Scan for the cell matching the given text and deliver its (X, Y) coordinate at center. 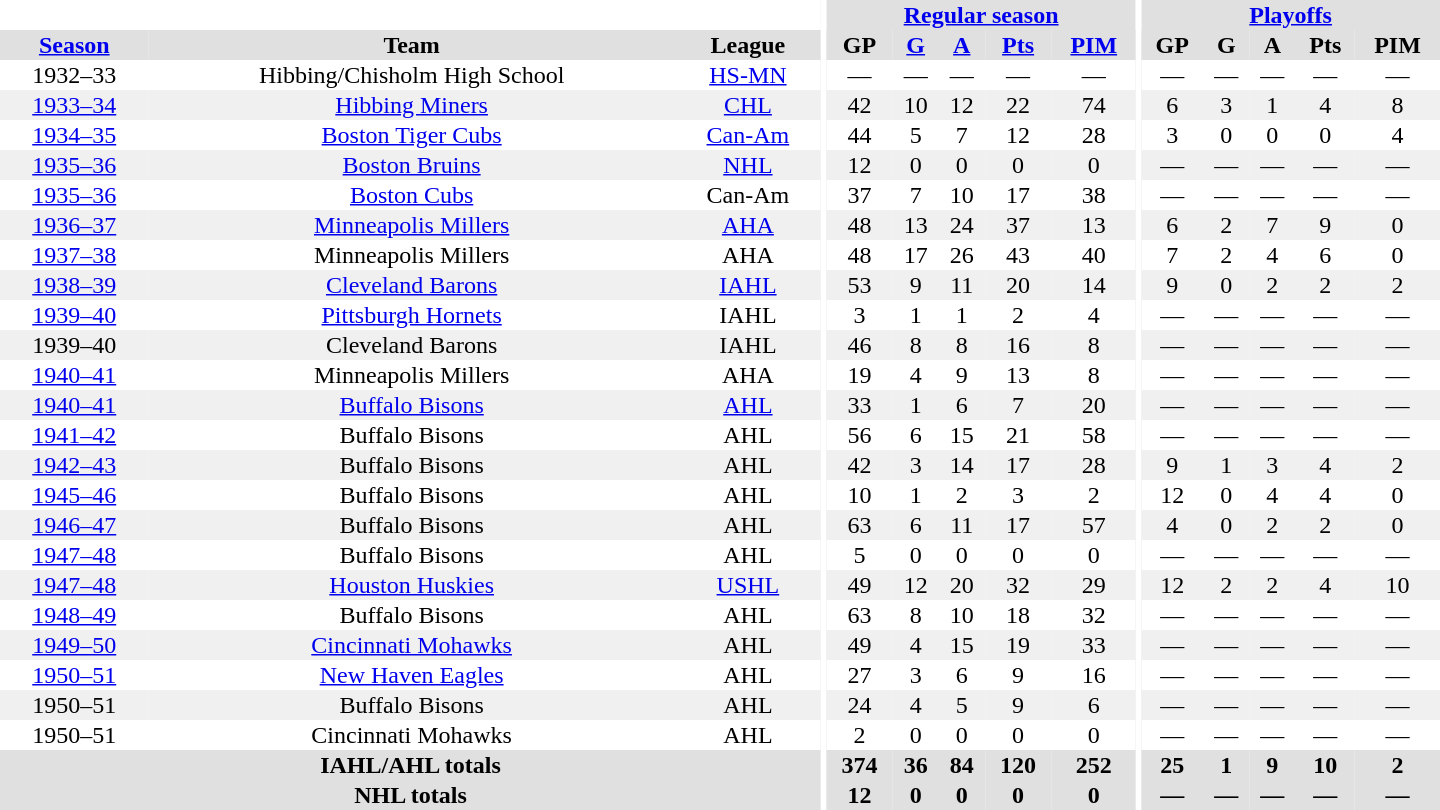
21 (1018, 435)
29 (1094, 585)
38 (1094, 195)
46 (860, 345)
1949–50 (74, 645)
1945–46 (74, 495)
56 (860, 435)
Boston Cubs (411, 195)
120 (1018, 765)
NHL totals (410, 795)
26 (962, 255)
84 (962, 765)
22 (1018, 105)
53 (860, 285)
Hibbing/Chisholm High School (411, 75)
27 (860, 675)
40 (1094, 255)
74 (1094, 105)
1937–38 (74, 255)
1946–47 (74, 525)
1938–39 (74, 285)
Boston Bruins (411, 165)
1948–49 (74, 615)
1933–34 (74, 105)
Pittsburgh Hornets (411, 315)
Hibbing Miners (411, 105)
1942–43 (74, 465)
1934–35 (74, 135)
57 (1094, 525)
USHL (748, 585)
League (748, 45)
36 (916, 765)
Houston Huskies (411, 585)
1941–42 (74, 435)
NHL (748, 165)
IAHL/AHL totals (410, 765)
1932–33 (74, 75)
1936–37 (74, 225)
New Haven Eagles (411, 675)
58 (1094, 435)
44 (860, 135)
25 (1172, 765)
Playoffs (1290, 15)
374 (860, 765)
252 (1094, 765)
Team (411, 45)
HS-MN (748, 75)
Boston Tiger Cubs (411, 135)
Season (74, 45)
Regular season (981, 15)
CHL (748, 105)
18 (1018, 615)
43 (1018, 255)
